Search for the cell housing the specified text and yield its (x, y) center coordinate. 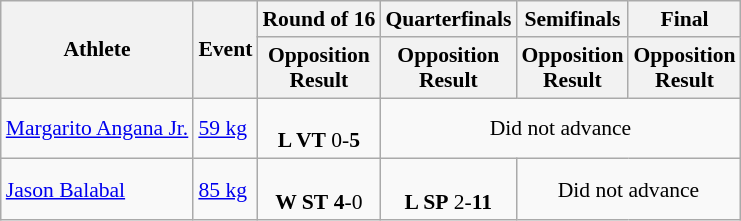
Quarterfinals (448, 19)
Jason Balabal (98, 190)
59 kg (225, 128)
W ST 4-0 (318, 190)
L VT 0-5 (318, 128)
Margarito Angana Jr. (98, 128)
Event (225, 50)
Round of 16 (318, 19)
L SP 2-11 (448, 190)
Final (684, 19)
85 kg (225, 190)
Semifinals (572, 19)
Athlete (98, 50)
